Search for the cell housing the specified text and yield its [x, y] center coordinate. 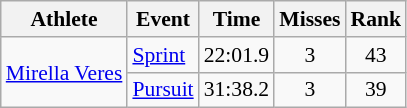
22:01.9 [236, 55]
Athlete [64, 19]
39 [376, 90]
Pursuit [162, 90]
Rank [376, 19]
43 [376, 55]
31:38.2 [236, 90]
Misses [310, 19]
Sprint [162, 55]
Event [162, 19]
Mirella Veres [64, 72]
Time [236, 19]
